Return the (x, y) coordinate for the center point of the cell that contains the specified text.  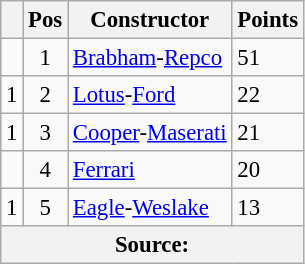
4 (46, 170)
21 (268, 133)
22 (268, 95)
Constructor (150, 20)
Cooper-Maserati (150, 133)
Pos (46, 20)
Source: (152, 245)
2 (46, 95)
Brabham-Repco (150, 58)
13 (268, 208)
20 (268, 170)
Eagle-Weslake (150, 208)
Lotus-Ford (150, 95)
Ferrari (150, 170)
51 (268, 58)
Points (268, 20)
5 (46, 208)
3 (46, 133)
